Pinpoint the cell where the given text exists, returning its (X, Y) midpoint coordinate. 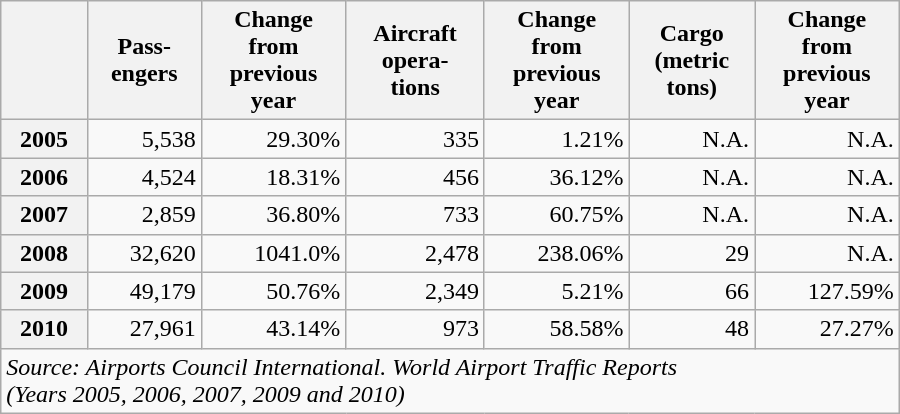
49,179 (144, 291)
43.14% (274, 329)
32,620 (144, 253)
2005 (44, 139)
29.30% (274, 139)
5.21% (556, 291)
733 (416, 215)
2006 (44, 177)
1.21% (556, 139)
Source: Airports Council International. World Airport Traffic Reports(Years 2005, 2006, 2007, 2009 and 2010) (450, 380)
58.58% (556, 329)
18.31% (274, 177)
2,859 (144, 215)
66 (692, 291)
Cargo(metric tons) (692, 60)
48 (692, 329)
238.06% (556, 253)
Pass-engers (144, 60)
27,961 (144, 329)
5,538 (144, 139)
2008 (44, 253)
456 (416, 177)
2007 (44, 215)
36.80% (274, 215)
27.27% (828, 329)
973 (416, 329)
335 (416, 139)
Aircraft opera-tions (416, 60)
36.12% (556, 177)
29 (692, 253)
127.59% (828, 291)
2,349 (416, 291)
4,524 (144, 177)
50.76% (274, 291)
2,478 (416, 253)
2009 (44, 291)
2010 (44, 329)
1041.0% (274, 253)
60.75% (556, 215)
